Return the [x, y] coordinate for the center point of the cell that contains the specified text.  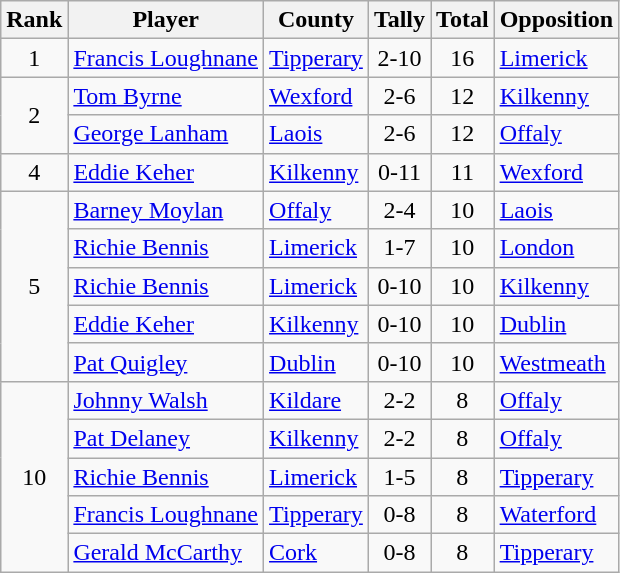
County [316, 20]
Johnny Walsh [166, 400]
16 [463, 58]
Gerald McCarthy [166, 553]
Barney Moylan [166, 210]
Player [166, 20]
George Lanham [166, 134]
Westmeath [556, 362]
1 [34, 58]
Kildare [316, 400]
Pat Delaney [166, 438]
5 [34, 286]
London [556, 248]
1-5 [399, 477]
1-7 [399, 248]
Waterford [556, 515]
Rank [34, 20]
Pat Quigley [166, 362]
2 [34, 115]
11 [463, 172]
Total [463, 20]
2-4 [399, 210]
0-11 [399, 172]
4 [34, 172]
2-10 [399, 58]
Opposition [556, 20]
Cork [316, 553]
Tom Byrne [166, 96]
Tally [399, 20]
